Pinpoint the cell where the given text exists, returning its [x, y] midpoint coordinate. 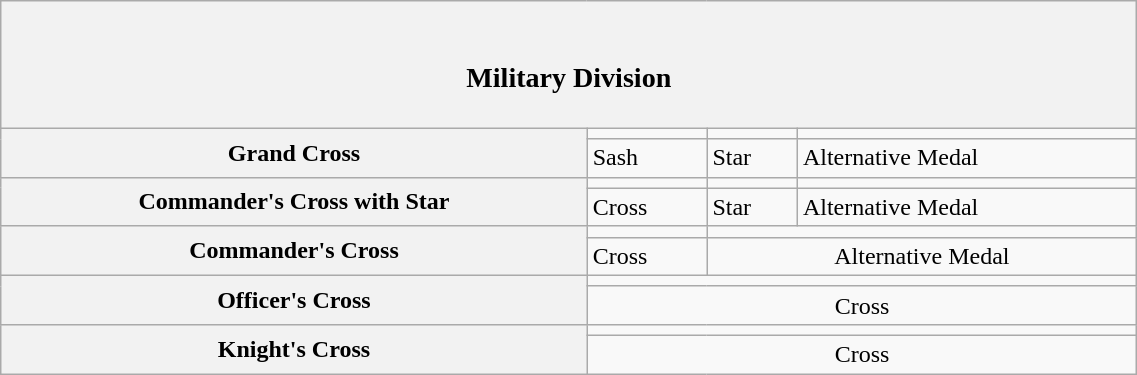
Military Division [569, 64]
Grand Cross [294, 152]
Knight's Cross [294, 348]
Commander's Cross with Star [294, 202]
Sash [647, 158]
Officer's Cross [294, 300]
Commander's Cross [294, 250]
